Extract the (X, Y) coordinate from the center of the cell holding the provided text.  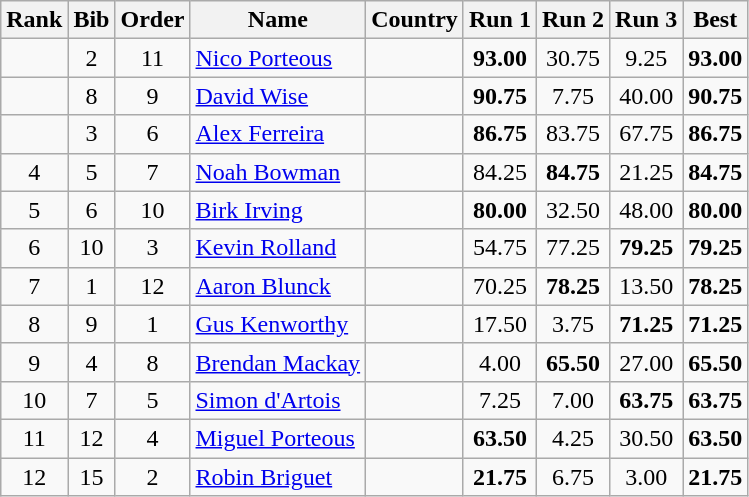
9.25 (646, 58)
32.50 (572, 210)
Best (716, 20)
4.00 (500, 362)
Miguel Porteous (278, 438)
48.00 (646, 210)
30.75 (572, 58)
Nico Porteous (278, 58)
54.75 (500, 248)
7.75 (572, 96)
21.25 (646, 172)
Run 2 (572, 20)
13.50 (646, 286)
7.00 (572, 400)
67.75 (646, 134)
Bib (92, 20)
40.00 (646, 96)
Country (415, 20)
Rank (34, 20)
Name (278, 20)
7.25 (500, 400)
David Wise (278, 96)
Simon d'Artois (278, 400)
27.00 (646, 362)
15 (92, 477)
3.00 (646, 477)
Birk Irving (278, 210)
Noah Bowman (278, 172)
Run 1 (500, 20)
Aaron Blunck (278, 286)
77.25 (572, 248)
3.75 (572, 324)
83.75 (572, 134)
84.25 (500, 172)
Order (152, 20)
30.50 (646, 438)
6.75 (572, 477)
Kevin Rolland (278, 248)
4.25 (572, 438)
Alex Ferreira (278, 134)
70.25 (500, 286)
Gus Kenworthy (278, 324)
Run 3 (646, 20)
Robin Briguet (278, 477)
Brendan Mackay (278, 362)
17.50 (500, 324)
